Extract the (X, Y) coordinate from the center of the cell holding the provided text.  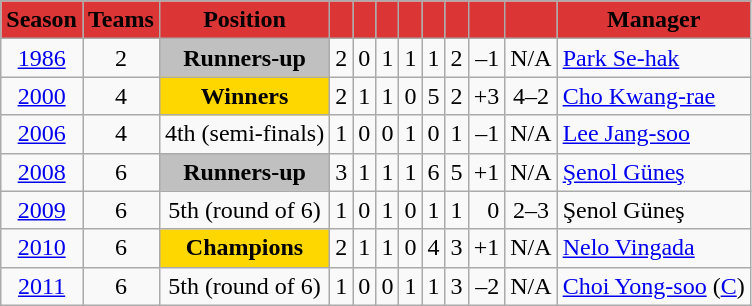
2010 (42, 248)
Choi Yong-soo (C) (654, 286)
2011 (42, 286)
Champions (244, 248)
2006 (42, 134)
Position (244, 20)
–2 (486, 286)
Lee Jang-soo (654, 134)
Season (42, 20)
+3 (486, 96)
1986 (42, 58)
4–2 (531, 96)
2000 (42, 96)
Teams (120, 20)
Cho Kwang-rae (654, 96)
Winners (244, 96)
Manager (654, 20)
Nelo Vingada (654, 248)
Park Se-hak (654, 58)
2008 (42, 172)
4th (semi-finals) (244, 134)
2–3 (531, 210)
2009 (42, 210)
